Provide the [x, y] coordinate of the cell's center where the given text is located.  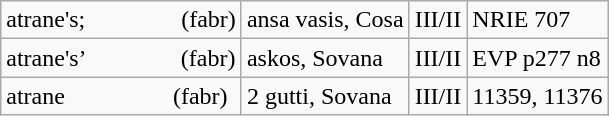
atrane's; (fabr) [122, 20]
ansa vasis, Cosa [325, 20]
atrane's’ (fabr) [122, 58]
NRIE 707 [538, 20]
EVP p277 n8 [538, 58]
2 gutti, Sovana [325, 96]
atrane (fabr) [122, 96]
11359, 11376 [538, 96]
askos, Sovana [325, 58]
